Return the (x, y) coordinate for the center point of the cell that contains the specified text.  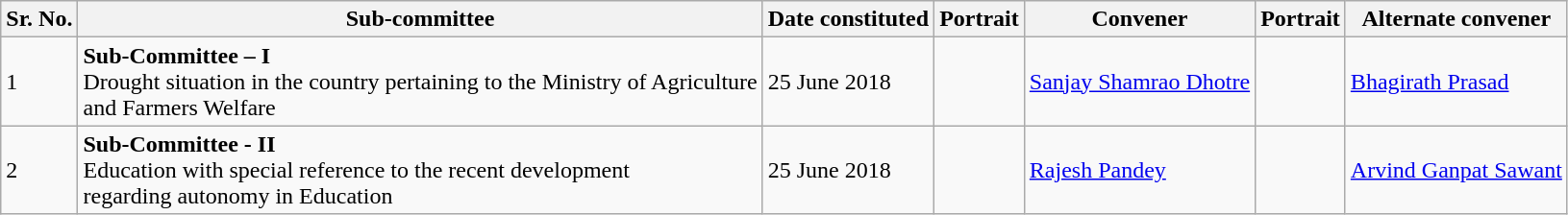
Sub-Committee - IIEducation with special reference to the recent developmentregarding autonomy in Education (420, 170)
Rajesh Pandey (1139, 170)
Sanjay Shamrao Dhotre (1139, 82)
Convener (1139, 19)
Arvind Ganpat Sawant (1456, 170)
Sub-committee (420, 19)
Sub-Committee – IDrought situation in the country pertaining to the Ministry of Agricultureand Farmers Welfare (420, 82)
Sr. No. (39, 19)
2 (39, 170)
Date constituted (848, 19)
1 (39, 82)
Alternate convener (1456, 19)
Bhagirath Prasad (1456, 82)
